Extract the [X, Y] coordinate from the center of the cell holding the provided text.  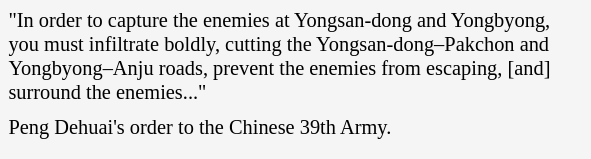
Peng Dehuai's order to the Chinese 39th Army. [296, 128]
